Identify which cell holds the provided text, then report its (X, Y) central coordinate. 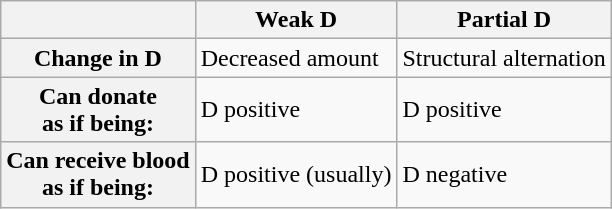
D positive (usually) (296, 174)
Partial D (504, 20)
Change in D (98, 58)
Decreased amount (296, 58)
Can receive bloodas if being: (98, 174)
Can donateas if being: (98, 110)
Structural alternation (504, 58)
D negative (504, 174)
Weak D (296, 20)
